Extract the [x, y] coordinate from the center of the cell holding the provided text.  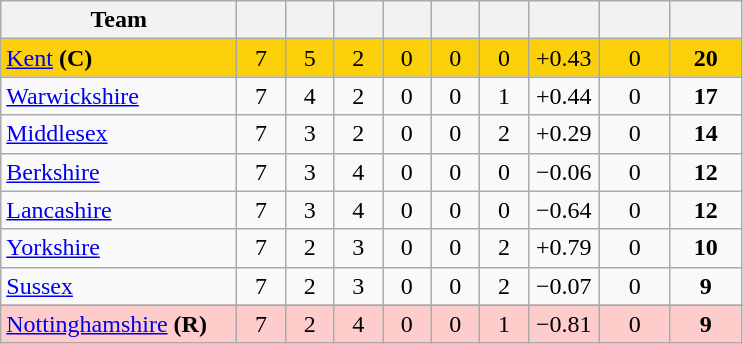
Kent (C) [119, 58]
Warwickshire [119, 96]
17 [706, 96]
−0.07 [564, 286]
14 [706, 134]
Berkshire [119, 172]
−0.81 [564, 324]
+0.44 [564, 96]
5 [310, 58]
Middlesex [119, 134]
+0.43 [564, 58]
10 [706, 248]
20 [706, 58]
Lancashire [119, 210]
+0.79 [564, 248]
+0.29 [564, 134]
Team [119, 20]
−0.06 [564, 172]
Sussex [119, 286]
Nottinghamshire (R) [119, 324]
Yorkshire [119, 248]
−0.64 [564, 210]
